Locate the cell with the specified text and output its (X, Y) center coordinate. 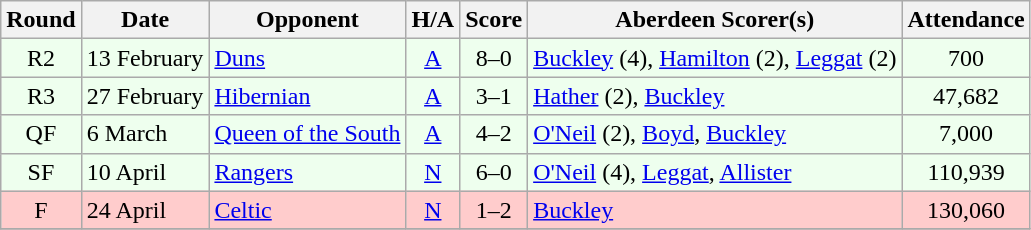
7,000 (966, 134)
Opponent (308, 20)
6–0 (494, 172)
R3 (41, 96)
F (41, 210)
700 (966, 58)
47,682 (966, 96)
Round (41, 20)
130,060 (966, 210)
R2 (41, 58)
1–2 (494, 210)
O'Neil (2), Boyd, Buckley (715, 134)
Score (494, 20)
Buckley (715, 210)
110,939 (966, 172)
Aberdeen Scorer(s) (715, 20)
3–1 (494, 96)
8–0 (494, 58)
10 April (145, 172)
O'Neil (4), Leggat, Allister (715, 172)
6 March (145, 134)
27 February (145, 96)
Queen of the South (308, 134)
13 February (145, 58)
Duns (308, 58)
H/A (433, 20)
SF (41, 172)
Rangers (308, 172)
Hather (2), Buckley (715, 96)
Date (145, 20)
Celtic (308, 210)
Attendance (966, 20)
QF (41, 134)
Buckley (4), Hamilton (2), Leggat (2) (715, 58)
4–2 (494, 134)
Hibernian (308, 96)
24 April (145, 210)
